Search for the cell housing the specified text and yield its [X, Y] center coordinate. 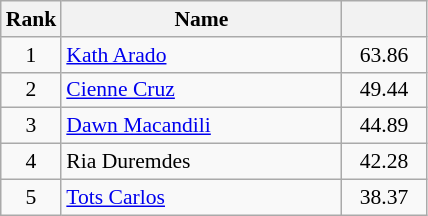
Cienne Cruz [201, 90]
3 [32, 126]
2 [32, 90]
49.44 [384, 90]
4 [32, 162]
42.28 [384, 162]
1 [32, 55]
Name [201, 19]
5 [32, 197]
63.86 [384, 55]
Tots Carlos [201, 197]
38.37 [384, 197]
Kath Arado [201, 55]
Ria Duremdes [201, 162]
Rank [32, 19]
44.89 [384, 126]
Dawn Macandili [201, 126]
